Pinpoint the cell where the given text exists, returning its [x, y] midpoint coordinate. 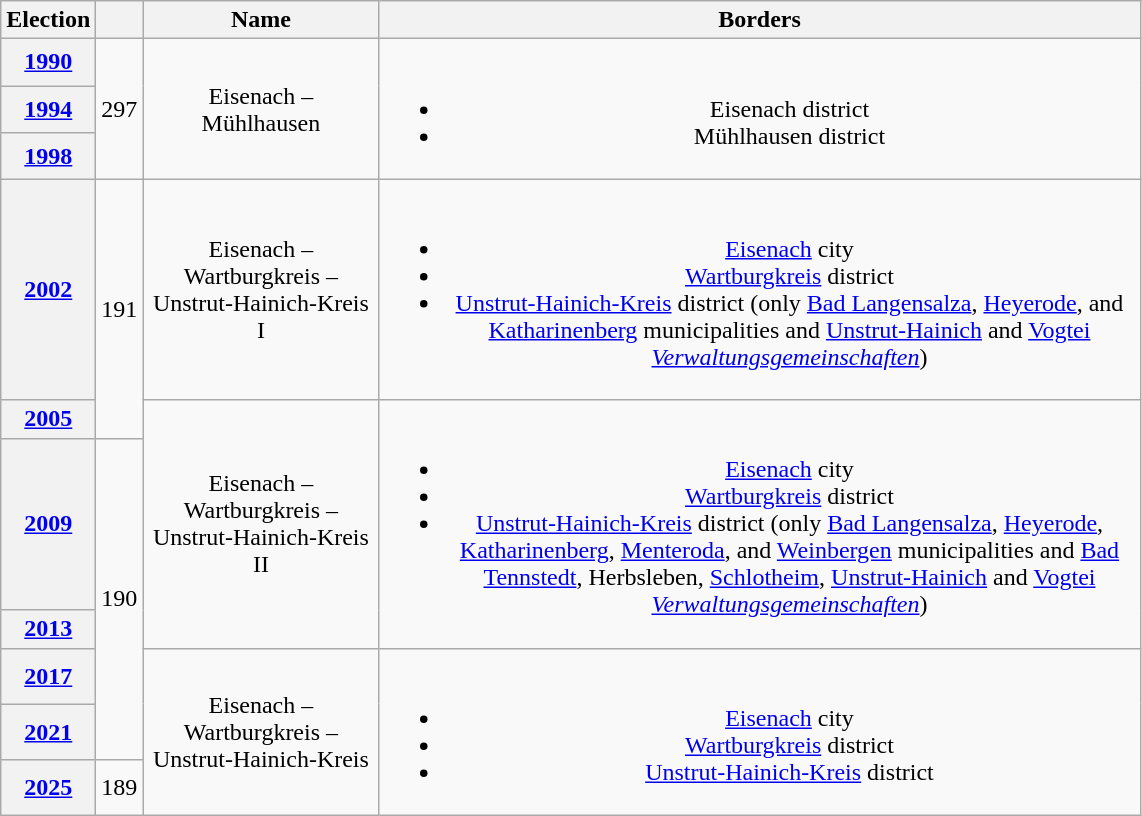
Eisenach – Mühlhausen [261, 109]
Eisenach – Wartburgkreis – Unstrut-Hainich-Kreis I [261, 290]
2021 [48, 732]
2025 [48, 787]
191 [120, 308]
Borders [760, 20]
Eisenach – Wartburgkreis – Unstrut-Hainich-Kreis [261, 732]
Name [261, 20]
Eisenach cityWartburgkreis districtUnstrut-Hainich-Kreis district [760, 732]
2002 [48, 290]
Election [48, 20]
1998 [48, 156]
297 [120, 109]
2005 [48, 419]
Eisenach districtMühlhausen district [760, 109]
Eisenach – Wartburgkreis – Unstrut-Hainich-Kreis II [261, 524]
189 [120, 787]
2009 [48, 524]
190 [120, 598]
2013 [48, 629]
1994 [48, 110]
1990 [48, 62]
2017 [48, 676]
